Detect which cell encompasses the target text, then output its (x, y) center coordinate. 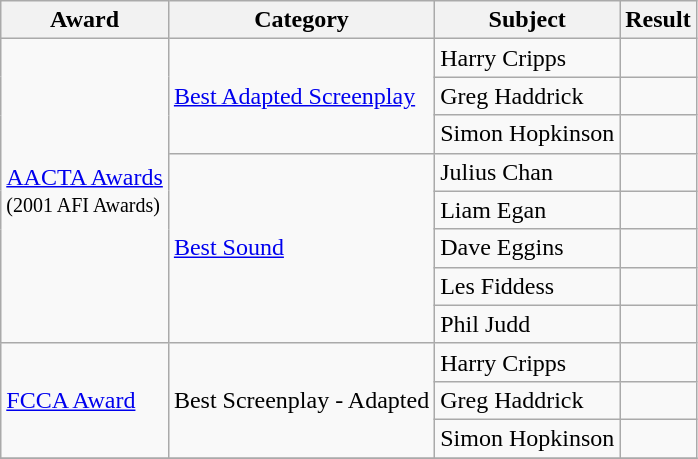
Liam Egan (528, 210)
AACTA Awards(2001 AFI Awards) (85, 191)
Best Sound (301, 248)
Les Fiddess (528, 286)
Phil Judd (528, 324)
FCCA Award (85, 400)
Julius Chan (528, 172)
Best Screenplay - Adapted (301, 400)
Best Adapted Screenplay (301, 96)
Award (85, 20)
Subject (528, 20)
Dave Eggins (528, 248)
Result (658, 20)
Category (301, 20)
